Return [X, Y] of the center of cell containing provided text 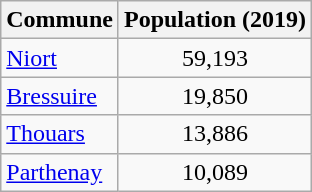
Population (2019) [214, 20]
59,193 [214, 58]
Niort [60, 58]
Bressuire [60, 96]
10,089 [214, 172]
Commune [60, 20]
19,850 [214, 96]
Thouars [60, 134]
Parthenay [60, 172]
13,886 [214, 134]
